Output the [x, y] coordinate of the center of the cell containing the given text.  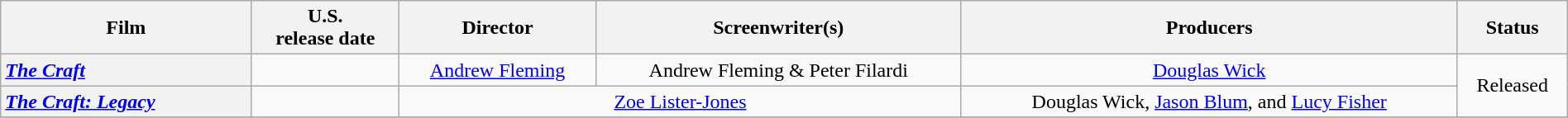
Douglas Wick, Jason Blum, and Lucy Fisher [1209, 101]
Andrew Fleming [498, 70]
The Craft: Legacy [126, 101]
Douglas Wick [1209, 70]
U.S. release date [326, 28]
Producers [1209, 28]
Zoe Lister-Jones [681, 101]
Director [498, 28]
Released [1512, 86]
The Craft [126, 70]
Screenwriter(s) [778, 28]
Film [126, 28]
Status [1512, 28]
Andrew Fleming & Peter Filardi [778, 70]
